Determine the [x, y] coordinate at the center of the cell enclosing the given text.  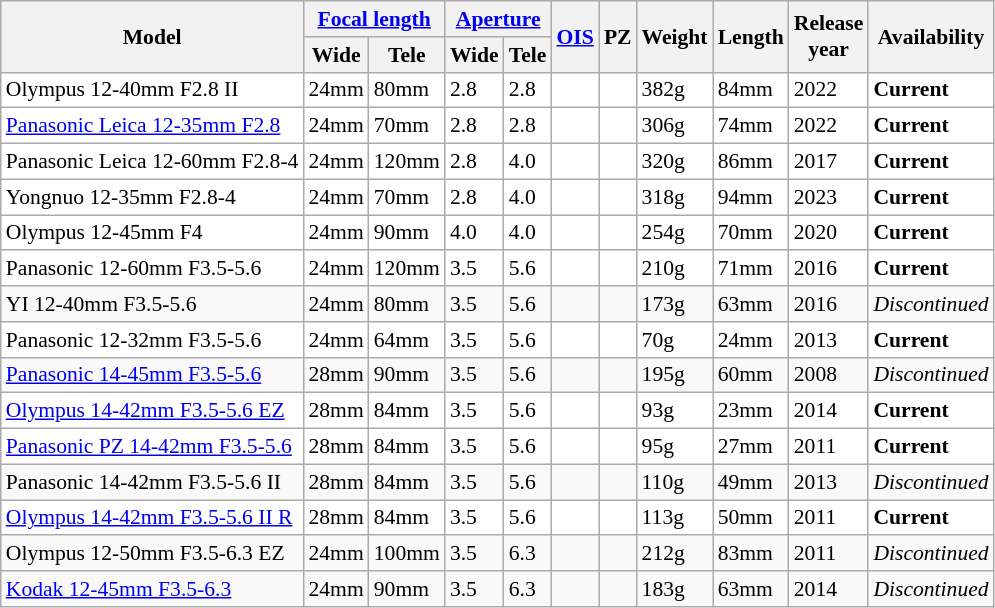
Panasonic Leica 12-35mm F2.8 [152, 126]
PZ [618, 36]
2008 [829, 375]
71mm [751, 269]
100mm [407, 554]
Panasonic 14-42mm F3.5-5.6 II [152, 482]
Yongnuo 12-35mm F2.8-4 [152, 197]
2017 [829, 162]
2020 [829, 233]
Panasonic PZ 14-42mm F3.5-5.6 [152, 447]
70g [675, 340]
318g [675, 197]
49mm [751, 482]
Length [751, 36]
2023 [829, 197]
Releaseyear [829, 36]
95g [675, 447]
306g [675, 126]
Kodak 12-45mm F3.5-6.3 [152, 589]
Panasonic 12-32mm F3.5-5.6 [152, 340]
Olympus 14-42mm F3.5-5.6 EZ [152, 411]
64mm [407, 340]
173g [675, 304]
Availability [930, 36]
Panasonic Leica 12-60mm F2.8-4 [152, 162]
83mm [751, 554]
382g [675, 90]
Weight [675, 36]
113g [675, 518]
Model [152, 36]
23mm [751, 411]
94mm [751, 197]
Panasonic 14-45mm F3.5-5.6 [152, 375]
27mm [751, 447]
254g [675, 233]
Olympus 12-45mm F4 [152, 233]
Olympus 14-42mm F3.5-5.6 II R [152, 518]
OIS [574, 36]
YI 12-40mm F3.5-5.6 [152, 304]
Focal length [374, 19]
Panasonic 12-60mm F3.5-5.6 [152, 269]
Olympus 12-50mm F3.5-6.3 EZ [152, 554]
50mm [751, 518]
60mm [751, 375]
320g [675, 162]
210g [675, 269]
110g [675, 482]
Olympus 12-40mm F2.8 II [152, 90]
93g [675, 411]
Aperture [498, 19]
183g [675, 589]
74mm [751, 126]
212g [675, 554]
195g [675, 375]
86mm [751, 162]
